Output the [x, y] coordinate of the center of the cell containing the given text.  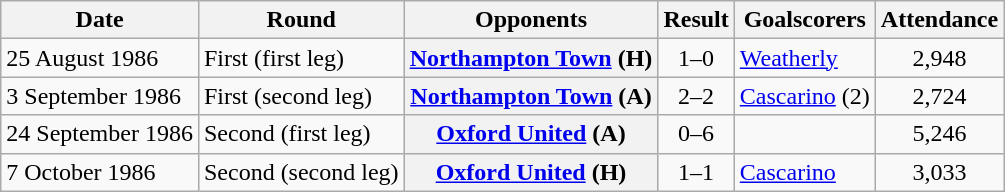
Opponents [531, 20]
0–6 [696, 134]
First (second leg) [301, 96]
1–1 [696, 172]
Northampton Town (A) [531, 96]
Date [100, 20]
Weatherly [804, 58]
5,246 [939, 134]
Cascarino [804, 172]
25 August 1986 [100, 58]
3,033 [939, 172]
Attendance [939, 20]
2,724 [939, 96]
Goalscorers [804, 20]
Northampton Town (H) [531, 58]
2,948 [939, 58]
Round [301, 20]
1–0 [696, 58]
2–2 [696, 96]
3 September 1986 [100, 96]
Second (second leg) [301, 172]
7 October 1986 [100, 172]
Second (first leg) [301, 134]
Result [696, 20]
24 September 1986 [100, 134]
First (first leg) [301, 58]
Oxford United (A) [531, 134]
Oxford United (H) [531, 172]
Cascarino (2) [804, 96]
